Find where the given text appears and provide that cell's center as (X, Y) coordinate. 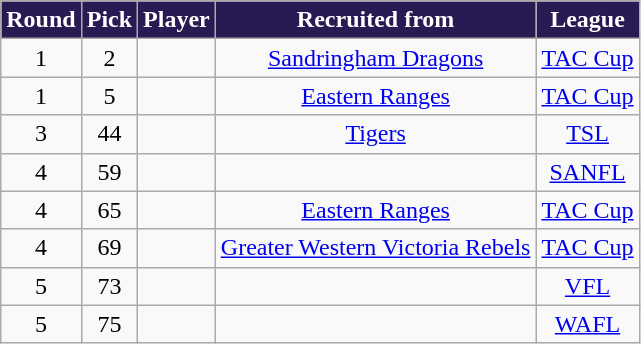
75 (109, 324)
League (588, 20)
69 (109, 248)
Round (41, 20)
SANFL (588, 172)
Player (177, 20)
65 (109, 210)
2 (109, 58)
Greater Western Victoria Rebels (376, 248)
TSL (588, 134)
Pick (109, 20)
WAFL (588, 324)
3 (41, 134)
Recruited from (376, 20)
Tigers (376, 134)
44 (109, 134)
73 (109, 286)
Sandringham Dragons (376, 58)
59 (109, 172)
VFL (588, 286)
